Determine the [X, Y] coordinate at the center of the cell enclosing the given text.  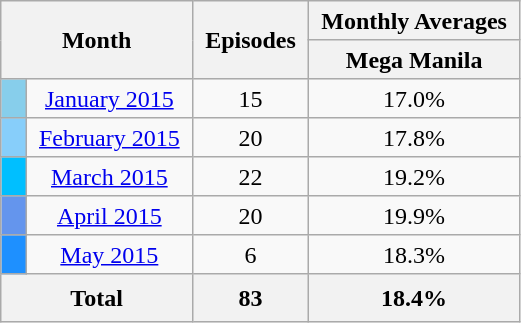
April 2015 [109, 216]
22 [250, 176]
Monthly Averages [414, 20]
19.2% [414, 176]
15 [250, 98]
17.8% [414, 138]
83 [250, 298]
Month [97, 40]
17.0% [414, 98]
Mega Manila [414, 60]
Episodes [250, 40]
Total [97, 298]
18.3% [414, 254]
March 2015 [109, 176]
19.9% [414, 216]
6 [250, 254]
May 2015 [109, 254]
18.4% [414, 298]
January 2015 [109, 98]
February 2015 [109, 138]
